Identify which cell holds the provided text, then report its [X, Y] central coordinate. 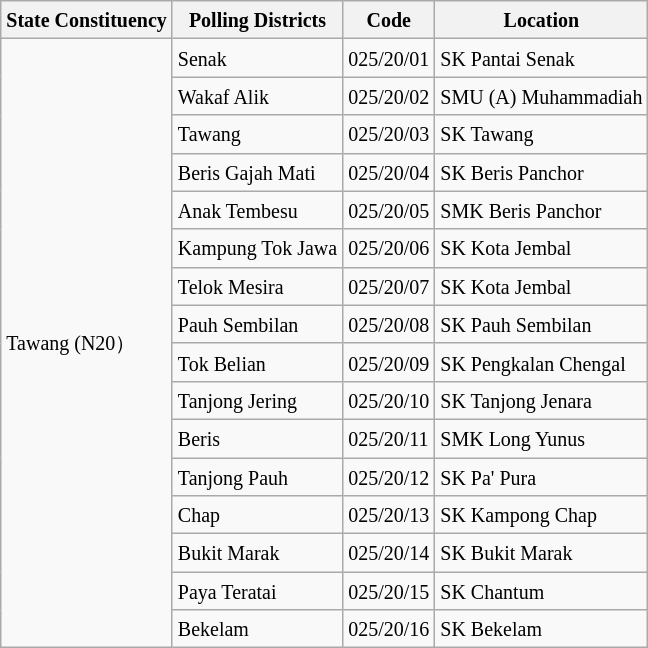
025/20/12 [389, 477]
025/20/09 [389, 362]
Beris Gajah Mati [257, 172]
025/20/15 [389, 591]
SK Pengkalan Chengal [542, 362]
Tanjong Jering [257, 400]
SK Pa' Pura [542, 477]
SK Tanjong Jenara [542, 400]
SK Tawang [542, 134]
Tok Belian [257, 362]
025/20/01 [389, 58]
025/20/02 [389, 96]
025/20/16 [389, 629]
Pauh Sembilan [257, 324]
SK Kampong Chap [542, 515]
Senak [257, 58]
SK Bekelam [542, 629]
Chap [257, 515]
025/20/10 [389, 400]
Code [389, 20]
SMU (A) Muhammadiah [542, 96]
SK Chantum [542, 591]
025/20/06 [389, 248]
Wakaf Alik [257, 96]
Kampung Tok Jawa [257, 248]
SK Pantai Senak [542, 58]
Paya Teratai [257, 591]
Tawang [257, 134]
SK Pauh Sembilan [542, 324]
025/20/13 [389, 515]
State Constituency [87, 20]
Bekelam [257, 629]
025/20/11 [389, 438]
Location [542, 20]
Beris [257, 438]
025/20/07 [389, 286]
025/20/08 [389, 324]
025/20/03 [389, 134]
025/20/05 [389, 210]
SMK Long Yunus [542, 438]
Telok Mesira [257, 286]
025/20/04 [389, 172]
Tawang (N20） [87, 344]
Tanjong Pauh [257, 477]
Bukit Marak [257, 553]
Anak Tembesu [257, 210]
025/20/14 [389, 553]
Polling Districts [257, 20]
SK Bukit Marak [542, 553]
SMK Beris Panchor [542, 210]
SK Beris Panchor [542, 172]
